For the text-containing cell, return its midpoint in (X, Y) coordinate format. 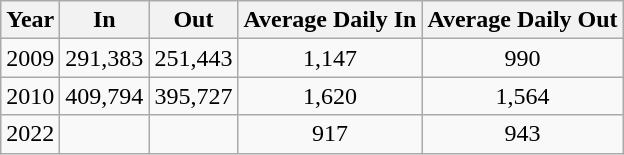
1,564 (522, 96)
395,727 (194, 96)
1,620 (330, 96)
943 (522, 134)
Average Daily Out (522, 20)
Average Daily In (330, 20)
917 (330, 134)
Year (30, 20)
Out (194, 20)
In (104, 20)
990 (522, 58)
2010 (30, 96)
2022 (30, 134)
251,443 (194, 58)
409,794 (104, 96)
291,383 (104, 58)
1,147 (330, 58)
2009 (30, 58)
